Output the (x, y) coordinate of the center of the cell containing the given text.  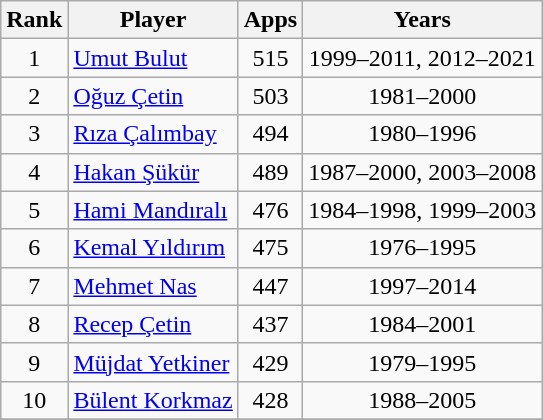
10 (34, 400)
Rıza Çalımbay (153, 134)
Mehmet Nas (153, 286)
Recep Çetin (153, 324)
Hakan Şükür (153, 172)
428 (270, 400)
6 (34, 248)
Apps (270, 20)
1980–1996 (422, 134)
9 (34, 362)
1979–1995 (422, 362)
Hami Mandıralı (153, 210)
437 (270, 324)
476 (270, 210)
7 (34, 286)
1 (34, 58)
5 (34, 210)
1984–2001 (422, 324)
429 (270, 362)
2 (34, 96)
Bülent Korkmaz (153, 400)
Müjdat Yetkiner (153, 362)
Years (422, 20)
1997–2014 (422, 286)
503 (270, 96)
494 (270, 134)
1987–2000, 2003–2008 (422, 172)
515 (270, 58)
4 (34, 172)
8 (34, 324)
3 (34, 134)
1999–2011, 2012–2021 (422, 58)
489 (270, 172)
1981–2000 (422, 96)
Kemal Yıldırım (153, 248)
Rank (34, 20)
447 (270, 286)
1984–1998, 1999–2003 (422, 210)
Umut Bulut (153, 58)
Oğuz Çetin (153, 96)
1988–2005 (422, 400)
1976–1995 (422, 248)
Player (153, 20)
475 (270, 248)
